Return the (X, Y) coordinate for the center point of the cell that contains the specified text.  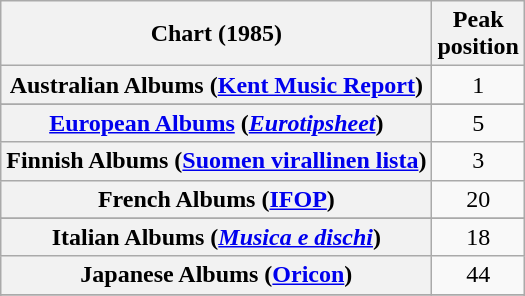
44 (478, 275)
European Albums (Eurotipsheet) (216, 123)
Italian Albums (Musica e dischi) (216, 237)
French Albums (IFOP) (216, 199)
Finnish Albums (Suomen virallinen lista) (216, 161)
3 (478, 161)
18 (478, 237)
20 (478, 199)
Peakposition (478, 34)
Japanese Albums (Oricon) (216, 275)
Chart (1985) (216, 34)
1 (478, 85)
Australian Albums (Kent Music Report) (216, 85)
5 (478, 123)
